Find where the given text appears and provide that cell's center as (x, y) coordinate. 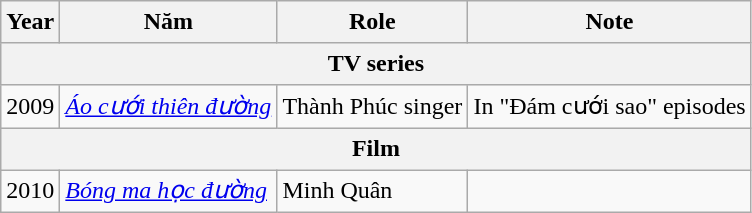
Năm (168, 22)
Áo cưới thiên đường (168, 106)
Thành Phúc singer (372, 106)
In "Đám cưới sao" episodes (610, 106)
Note (610, 22)
Minh Quân (372, 191)
2010 (30, 191)
TV series (376, 64)
2009 (30, 106)
Role (372, 22)
Year (30, 22)
Bóng ma học đường (168, 191)
Film (376, 149)
